Return [x, y] of the center of cell containing provided text 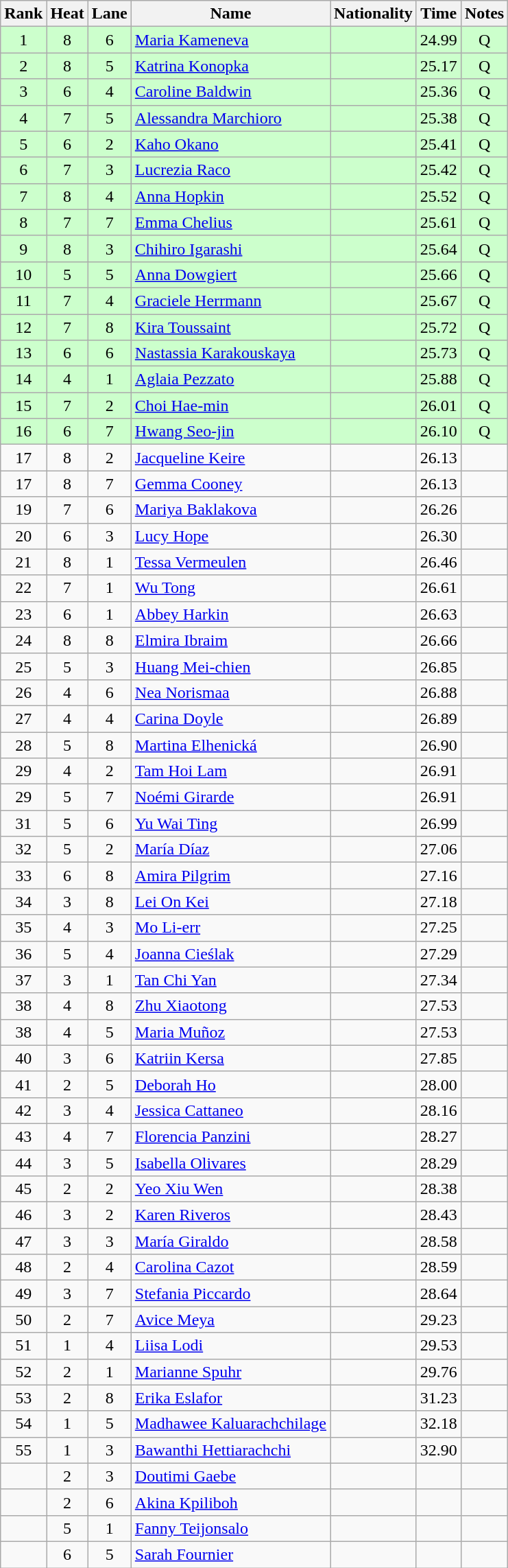
Mo Li-err [230, 928]
26.61 [439, 588]
27.25 [439, 928]
28.64 [439, 1294]
Jacqueline Keire [230, 458]
25.64 [439, 248]
26.26 [439, 510]
Zhu Xiaotong [230, 1006]
26.90 [439, 745]
Katrina Konopka [230, 66]
21 [23, 562]
28 [23, 745]
Tam Hoi Lam [230, 771]
Bawanthi Hettiarachchi [230, 1450]
Name [230, 14]
25.72 [439, 327]
28.59 [439, 1267]
Yu Wai Ting [230, 823]
33 [23, 876]
27.16 [439, 876]
26 [23, 692]
43 [23, 1136]
26.66 [439, 640]
13 [23, 353]
Nationality [374, 14]
53 [23, 1398]
51 [23, 1346]
María Giraldo [230, 1241]
25.66 [439, 274]
29.23 [439, 1320]
Time [439, 14]
Rank [23, 14]
Joanna Cieślak [230, 954]
26.89 [439, 718]
Tan Chi Yan [230, 980]
44 [23, 1163]
25.41 [439, 144]
31.23 [439, 1398]
27.18 [439, 902]
Choi Hae-min [230, 406]
28.29 [439, 1163]
Chihiro Igarashi [230, 248]
40 [23, 1058]
Fanny Teijonsalo [230, 1528]
23 [23, 614]
Martina Elhenická [230, 745]
26.01 [439, 406]
34 [23, 902]
Hwang Seo-jin [230, 432]
Lei On Kei [230, 902]
28.16 [439, 1110]
Kaho Okano [230, 144]
47 [23, 1241]
Madhawee Kaluarachchilage [230, 1424]
48 [23, 1267]
Lane [110, 14]
Notes [484, 14]
49 [23, 1294]
Anna Hopkin [230, 196]
Stefania Piccardo [230, 1294]
Isabella Olivares [230, 1163]
Abbey Harkin [230, 614]
26.88 [439, 692]
28.27 [439, 1136]
29.53 [439, 1346]
Wu Tong [230, 588]
25.38 [439, 118]
Aglaia Pezzato [230, 379]
Maria Kameneva [230, 40]
Jessica Cattaneo [230, 1110]
27 [23, 718]
55 [23, 1450]
Katriin Kersa [230, 1058]
Gemma Cooney [230, 484]
Kira Toussaint [230, 327]
11 [23, 301]
20 [23, 536]
28.58 [439, 1241]
19 [23, 510]
Deborah Ho [230, 1084]
37 [23, 980]
Huang Mei-chien [230, 666]
22 [23, 588]
26.30 [439, 536]
24.99 [439, 40]
35 [23, 928]
25.42 [439, 170]
25.88 [439, 379]
Liisa Lodi [230, 1346]
28.38 [439, 1189]
Yeo Xiu Wen [230, 1189]
29.76 [439, 1372]
25.67 [439, 301]
27.29 [439, 954]
36 [23, 954]
10 [23, 274]
Amira Pilgrim [230, 876]
41 [23, 1084]
Carolina Cazot [230, 1267]
Emma Chelius [230, 222]
14 [23, 379]
16 [23, 432]
12 [23, 327]
Mariya Baklakova [230, 510]
Lucrezia Raco [230, 170]
Anna Dowgiert [230, 274]
María Díaz [230, 850]
Carina Doyle [230, 718]
Sarah Fournier [230, 1554]
32.90 [439, 1450]
Noémi Girarde [230, 797]
31 [23, 823]
45 [23, 1189]
Akina Kpiliboh [230, 1502]
Nastassia Karakouskaya [230, 353]
Avice Meya [230, 1320]
26.85 [439, 666]
9 [23, 248]
25.52 [439, 196]
26.10 [439, 432]
32.18 [439, 1424]
46 [23, 1215]
Karen Riveros [230, 1215]
Erika Eslafor [230, 1398]
24 [23, 640]
Graciele Herrmann [230, 301]
Heat [67, 14]
Alessandra Marchioro [230, 118]
26.63 [439, 614]
Tessa Vermeulen [230, 562]
Marianne Spuhr [230, 1372]
50 [23, 1320]
Nea Norismaa [230, 692]
27.34 [439, 980]
52 [23, 1372]
28.00 [439, 1084]
Florencia Panzini [230, 1136]
Maria Muñoz [230, 1032]
28.43 [439, 1215]
Elmira Ibraim [230, 640]
25 [23, 666]
27.06 [439, 850]
32 [23, 850]
Doutimi Gaebe [230, 1476]
Caroline Baldwin [230, 92]
25.73 [439, 353]
25.17 [439, 66]
42 [23, 1110]
27.85 [439, 1058]
26.46 [439, 562]
26.99 [439, 823]
Lucy Hope [230, 536]
54 [23, 1424]
15 [23, 406]
25.36 [439, 92]
25.61 [439, 222]
